Output the (x, y) coordinate of the center of the cell containing the given text.  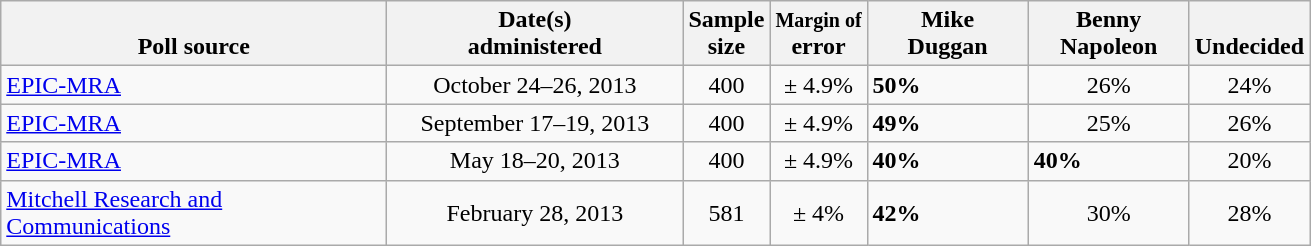
Margin oferror (818, 34)
25% (1108, 123)
28% (1249, 212)
Mitchell Research and Communications (194, 212)
24% (1249, 85)
42% (948, 212)
30% (1108, 212)
± 4% (818, 212)
Date(s)administered (535, 34)
May 18–20, 2013 (535, 161)
20% (1249, 161)
49% (948, 123)
581 (726, 212)
Undecided (1249, 34)
February 28, 2013 (535, 212)
BennyNapoleon (1108, 34)
Poll source (194, 34)
Samplesize (726, 34)
October 24–26, 2013 (535, 85)
MikeDuggan (948, 34)
September 17–19, 2013 (535, 123)
50% (948, 85)
